Determine the [X, Y] coordinate at the center of the cell enclosing the given text.  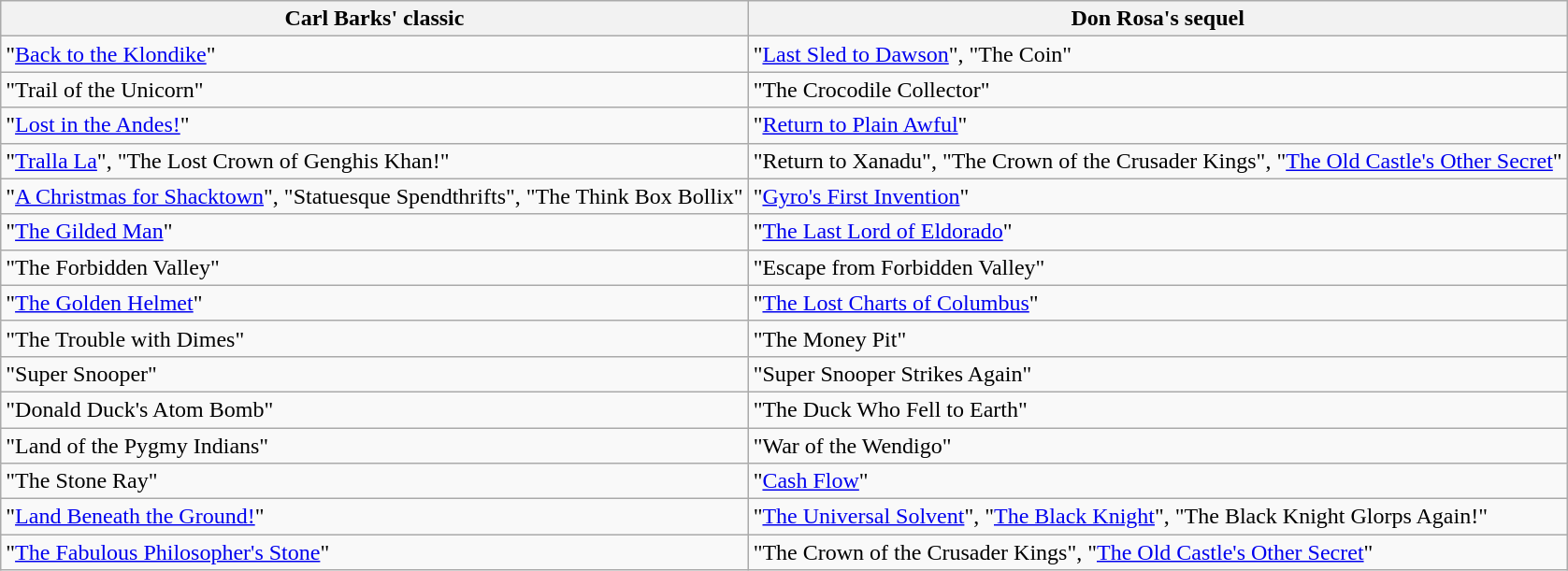
"The Duck Who Fell to Earth" [1158, 409]
"A Christmas for Shacktown", "Statuesque Spendthrifts", "The Think Box Bollix" [374, 196]
"Donald Duck's Atom Bomb" [374, 409]
"Return to Xanadu", "The Crown of the Crusader Kings", "The Old Castle's Other Secret" [1158, 161]
"War of the Wendigo" [1158, 446]
"The Stone Ray" [374, 481]
"The Trouble with Dimes" [374, 338]
"The Fabulous Philosopher's Stone" [374, 552]
"Land Beneath the Ground!" [374, 517]
"The Money Pit" [1158, 338]
"Return to Plain Awful" [1158, 125]
"Tralla La", "The Lost Crown of Genghis Khan!" [374, 161]
"The Gilded Man" [374, 232]
"The Crown of the Crusader Kings", "The Old Castle's Other Secret" [1158, 552]
"Lost in the Andes!" [374, 125]
"The Lost Charts of Columbus" [1158, 303]
"Last Sled to Dawson", "The Coin" [1158, 54]
"Super Snooper Strikes Again" [1158, 374]
"Land of the Pygmy Indians" [374, 446]
"The Forbidden Valley" [374, 267]
Carl Barks' classic [374, 19]
"Back to the Klondike" [374, 54]
"Gyro's First Invention" [1158, 196]
"Cash Flow" [1158, 481]
"The Universal Solvent", "The Black Knight", "The Black Knight Glorps Again!" [1158, 517]
"The Last Lord of Eldorado" [1158, 232]
"The Golden Helmet" [374, 303]
"Escape from Forbidden Valley" [1158, 267]
"Super Snooper" [374, 374]
"The Crocodile Collector" [1158, 90]
"Trail of the Unicorn" [374, 90]
Don Rosa's sequel [1158, 19]
